Scan for the cell matching the given text and deliver its [x, y] coordinate at center. 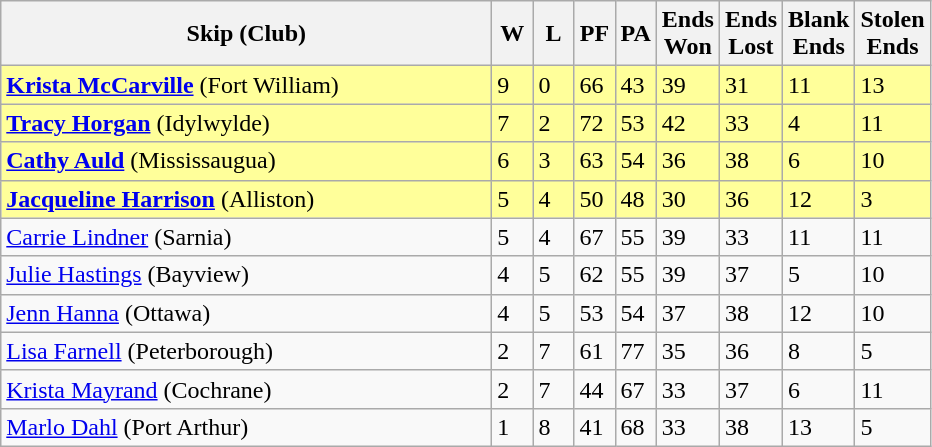
31 [750, 85]
44 [594, 389]
Lisa Farnell (Peterborough) [246, 351]
Stolen Ends [892, 34]
72 [594, 123]
35 [688, 351]
Krista Mayrand (Cochrane) [246, 389]
L [554, 34]
41 [594, 427]
Carrie Lindner (Sarnia) [246, 237]
Skip (Club) [246, 34]
W [512, 34]
Julie Hastings (Bayview) [246, 275]
63 [594, 161]
50 [594, 199]
42 [688, 123]
61 [594, 351]
43 [636, 85]
Blank Ends [819, 34]
66 [594, 85]
9 [512, 85]
48 [636, 199]
0 [554, 85]
PA [636, 34]
Ends Lost [750, 34]
Marlo Dahl (Port Arthur) [246, 427]
Tracy Horgan (Idylwylde) [246, 123]
68 [636, 427]
Ends Won [688, 34]
PF [594, 34]
Jacqueline Harrison (Alliston) [246, 199]
1 [512, 427]
Cathy Auld (Mississaugua) [246, 161]
77 [636, 351]
30 [688, 199]
Jenn Hanna (Ottawa) [246, 313]
Krista McCarville (Fort William) [246, 85]
62 [594, 275]
